Identify which cell holds the provided text, then report its (X, Y) central coordinate. 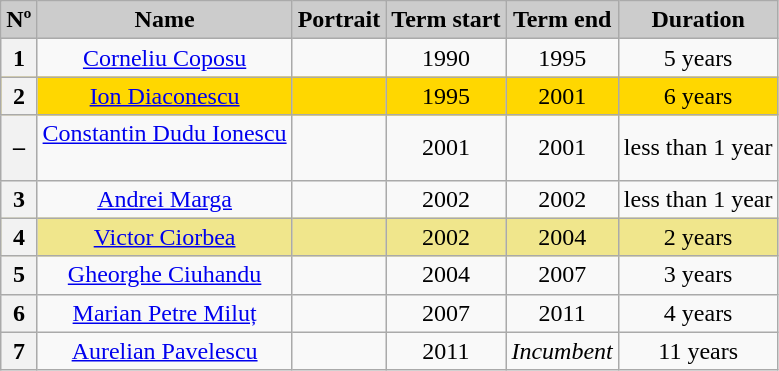
4 years (698, 313)
11 years (698, 351)
4 (19, 237)
Constantin Dudu Ionescu (164, 148)
1 (19, 58)
6 years (698, 96)
3 (19, 199)
Term end (562, 20)
Name (164, 20)
Victor Ciorbea (164, 237)
7 (19, 351)
Marian Petre Miluț (164, 313)
Corneliu Coposu (164, 58)
– (19, 148)
1990 (446, 58)
Gheorghe Ciuhandu (164, 275)
Duration (698, 20)
2 (19, 96)
Ion Diaconescu (164, 96)
Term start (446, 20)
5 (19, 275)
3 years (698, 275)
Aurelian Pavelescu (164, 351)
2 years (698, 237)
Portrait (339, 20)
Andrei Marga (164, 199)
Nº (19, 20)
5 years (698, 58)
Incumbent (562, 351)
6 (19, 313)
